Return the [x, y] coordinate for the center point of the cell that contains the specified text.  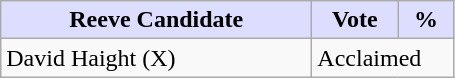
Reeve Candidate [156, 20]
% [426, 20]
David Haight (X) [156, 58]
Vote [355, 20]
Acclaimed [383, 58]
